From the cell containing the given text, extract its center point as (x, y) coordinate. 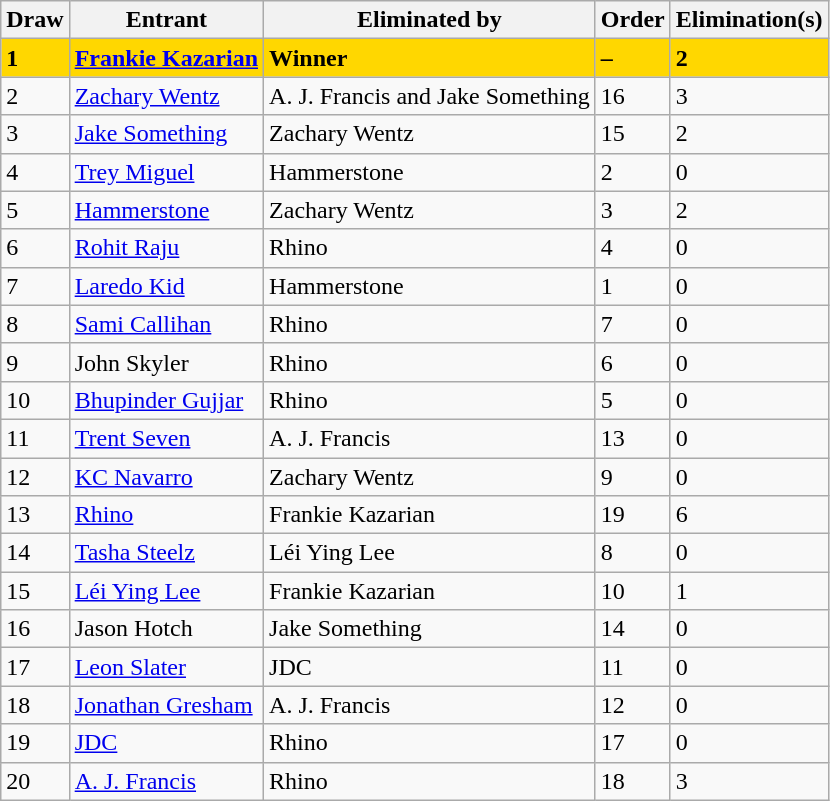
John Skyler (166, 362)
Order (632, 20)
A. J. Francis and Jake Something (430, 96)
– (632, 58)
Elimination(s) (749, 20)
Tasha Steelz (166, 553)
Bhupinder Gujjar (166, 400)
Entrant (166, 20)
Trey Miguel (166, 172)
Eliminated by (430, 20)
Jonathan Gresham (166, 705)
Jason Hotch (166, 629)
Trent Seven (166, 438)
Winner (430, 58)
20 (35, 781)
Rohit Raju (166, 248)
Draw (35, 20)
Sami Callihan (166, 324)
Leon Slater (166, 667)
KC Navarro (166, 477)
Laredo Kid (166, 286)
